Determine the [X, Y] coordinate at the center of the cell enclosing the given text.  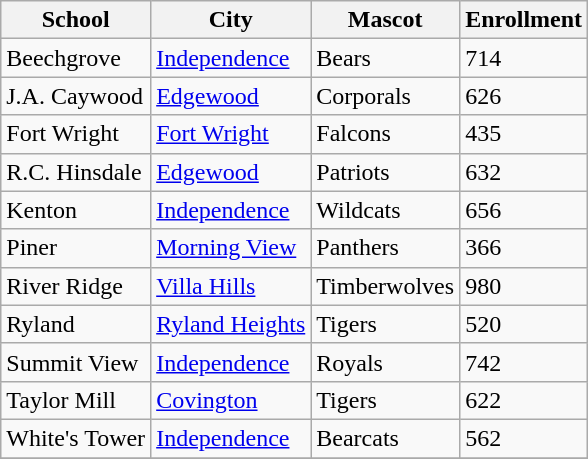
Falcons [386, 134]
Covington [231, 400]
Royals [386, 362]
520 [524, 324]
Wildcats [386, 210]
Panthers [386, 248]
562 [524, 438]
626 [524, 96]
Corporals [386, 96]
White's Tower [76, 438]
Beechgrove [76, 58]
742 [524, 362]
School [76, 20]
632 [524, 172]
City [231, 20]
Patriots [386, 172]
Piner [76, 248]
R.C. Hinsdale [76, 172]
714 [524, 58]
435 [524, 134]
Summit View [76, 362]
Morning View [231, 248]
Bears [386, 58]
366 [524, 248]
Ryland Heights [231, 324]
River Ridge [76, 286]
656 [524, 210]
Mascot [386, 20]
Taylor Mill [76, 400]
J.A. Caywood [76, 96]
980 [524, 286]
Timberwolves [386, 286]
Enrollment [524, 20]
Kenton [76, 210]
Villa Hills [231, 286]
Bearcats [386, 438]
Ryland [76, 324]
622 [524, 400]
